From the cell containing the given text, extract its center point as (x, y) coordinate. 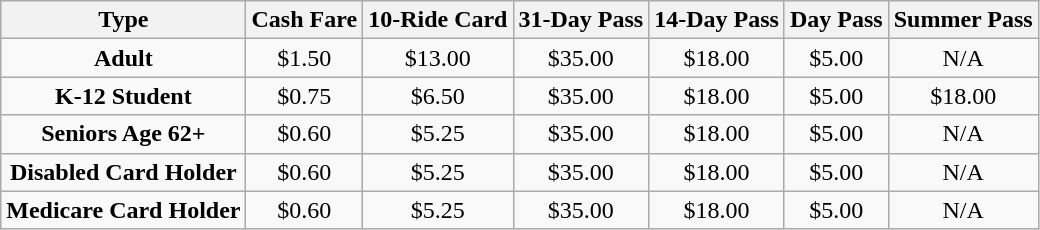
Cash Fare (304, 20)
14-Day Pass (717, 20)
Summer Pass (963, 20)
Medicare Card Holder (124, 210)
31-Day Pass (581, 20)
$6.50 (438, 96)
Type (124, 20)
$1.50 (304, 58)
Adult (124, 58)
Seniors Age 62+ (124, 134)
$13.00 (438, 58)
Day Pass (836, 20)
10-Ride Card (438, 20)
$0.75 (304, 96)
K-12 Student (124, 96)
Disabled Card Holder (124, 172)
